Find where the given text appears and provide that cell's center as [x, y] coordinate. 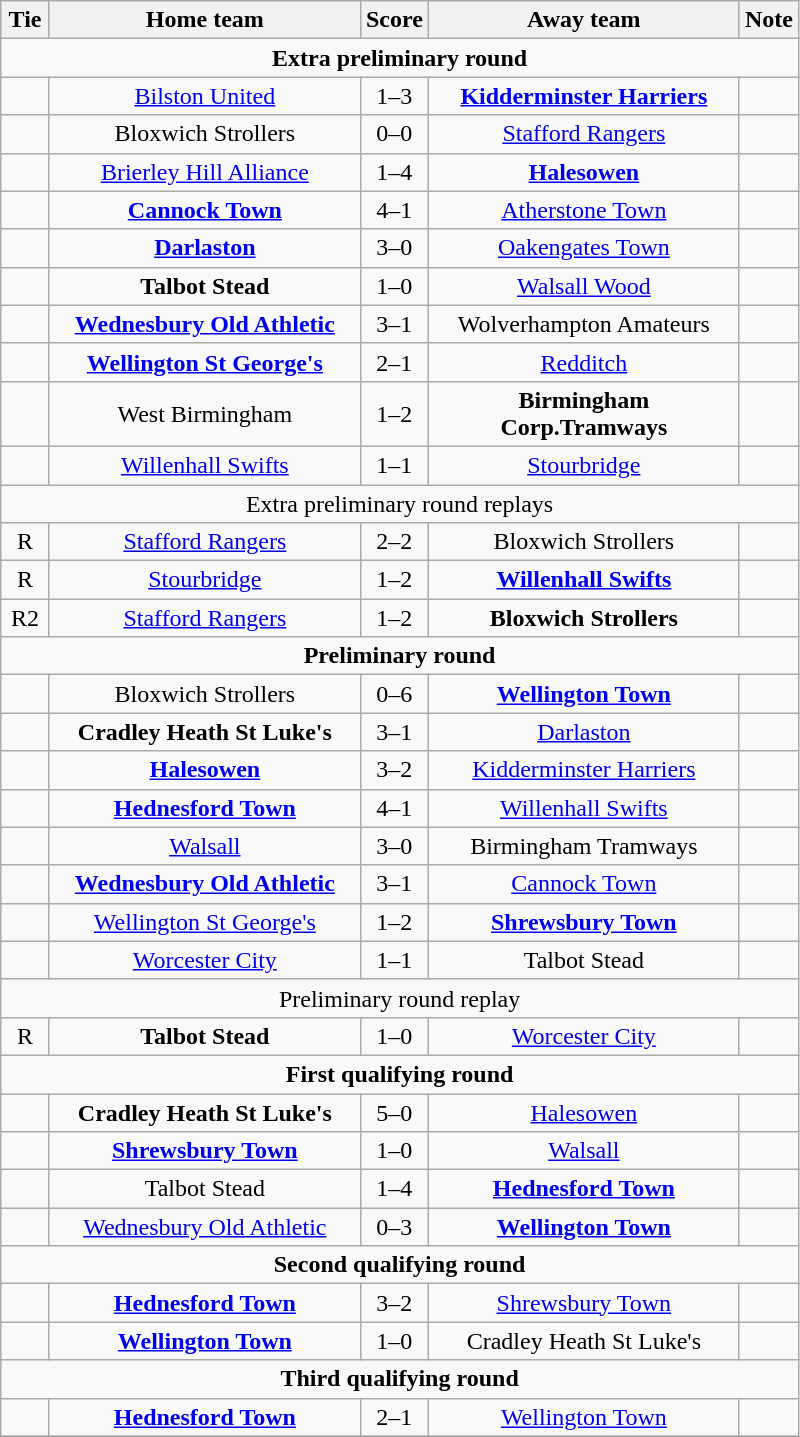
Brierley Hill Alliance [204, 172]
Third qualifying round [400, 1379]
Tie [26, 20]
Preliminary round [400, 656]
Score [394, 20]
Preliminary round replay [400, 998]
5–0 [394, 1113]
Note [768, 20]
0–3 [394, 1227]
1–3 [394, 96]
Second qualifying round [400, 1265]
Extra preliminary round [400, 58]
0–0 [394, 134]
Birmingham Corp.Tramways [584, 414]
Walsall Wood [584, 286]
West Birmingham [204, 414]
Away team [584, 20]
0–6 [394, 694]
Redditch [584, 362]
First qualifying round [400, 1074]
Birmingham Tramways [584, 846]
R2 [26, 618]
Wolverhampton Amateurs [584, 324]
Extra preliminary round replays [400, 503]
Bilston United [204, 96]
Atherstone Town [584, 210]
Oakengates Town [584, 248]
Home team [204, 20]
2–2 [394, 542]
